Scan for the cell matching the given text and deliver its [X, Y] coordinate at center. 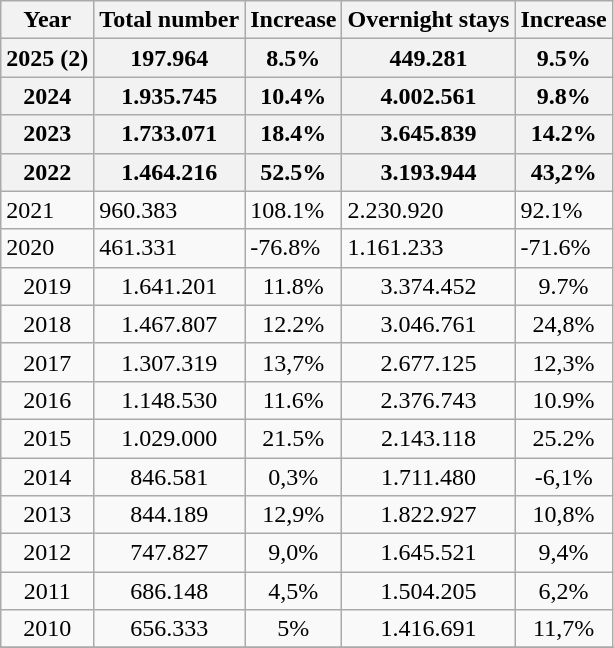
0,3% [294, 477]
2016 [48, 400]
14.2% [564, 134]
12.2% [294, 324]
461.331 [170, 248]
108.1% [294, 210]
10.4% [294, 96]
18.4% [294, 134]
686.148 [170, 591]
92.1% [564, 210]
-76.8% [294, 248]
Overnight stays [428, 20]
9.8% [564, 96]
2.376.743 [428, 400]
2013 [48, 515]
844.189 [170, 515]
1.467.807 [170, 324]
1.733.071 [170, 134]
2019 [48, 286]
449.281 [428, 58]
1.161.233 [428, 248]
11.8% [294, 286]
2014 [48, 477]
2.143.118 [428, 438]
960.383 [170, 210]
2010 [48, 629]
747.827 [170, 553]
Total number [170, 20]
12,3% [564, 362]
1.464.216 [170, 172]
1.416.691 [428, 629]
2020 [48, 248]
9.5% [564, 58]
2023 [48, 134]
2015 [48, 438]
5% [294, 629]
2025 (2) [48, 58]
1.148.530 [170, 400]
2011 [48, 591]
846.581 [170, 477]
9,4% [564, 553]
21.5% [294, 438]
10,8% [564, 515]
1.822.927 [428, 515]
1.645.521 [428, 553]
8.5% [294, 58]
9.7% [564, 286]
2017 [48, 362]
3.046.761 [428, 324]
3.645.839 [428, 134]
13,7% [294, 362]
1.935.745 [170, 96]
4,5% [294, 591]
3.374.452 [428, 286]
24,8% [564, 324]
12,9% [294, 515]
1.307.319 [170, 362]
3.193.944 [428, 172]
10.9% [564, 400]
1.641.201 [170, 286]
656.333 [170, 629]
11.6% [294, 400]
2018 [48, 324]
2024 [48, 96]
4.002.561 [428, 96]
2022 [48, 172]
2.230.920 [428, 210]
197.964 [170, 58]
2012 [48, 553]
6,2% [564, 591]
2021 [48, 210]
-6,1% [564, 477]
43,2% [564, 172]
25.2% [564, 438]
-71.6% [564, 248]
9,0% [294, 553]
Year [48, 20]
1.711.480 [428, 477]
2.677.125 [428, 362]
1.029.000 [170, 438]
11,7% [564, 629]
1.504.205 [428, 591]
52.5% [294, 172]
